Search for the cell housing the specified text and yield its [X, Y] center coordinate. 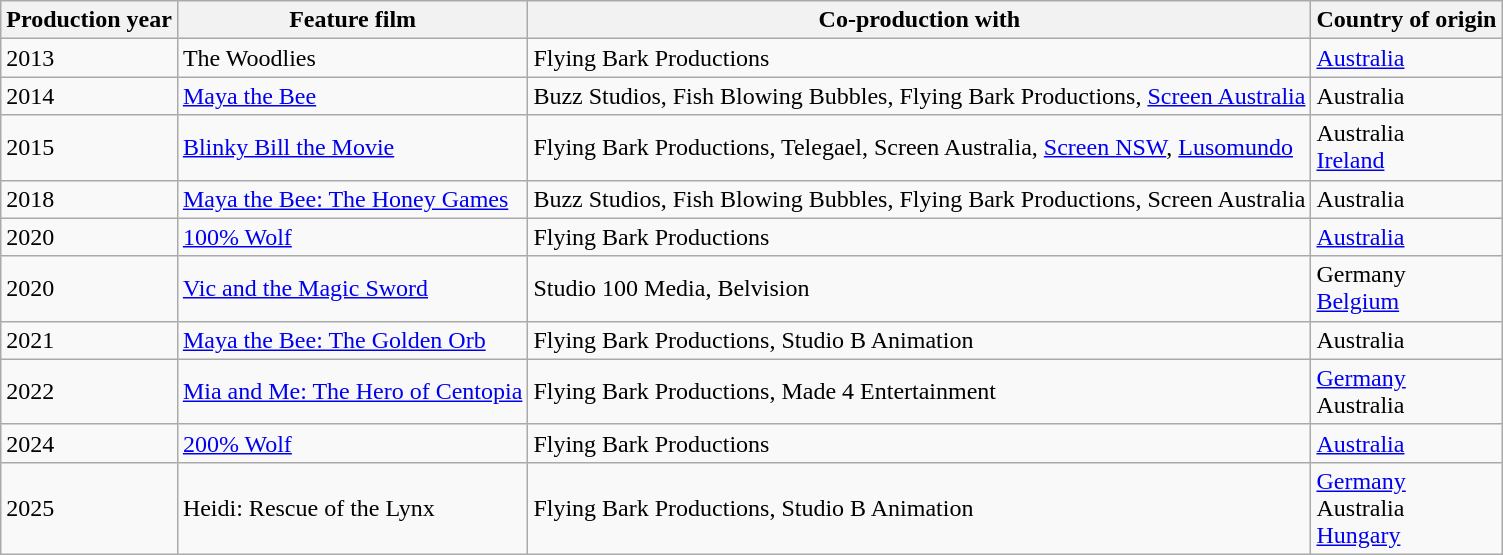
Maya the Bee [352, 96]
2022 [90, 392]
GermanyAustraliaHungary [1406, 508]
Flying Bark Productions, Made 4 Entertainment [920, 392]
Flying Bark Productions, Telegael, Screen Australia, Screen NSW, Lusomundo [920, 148]
2018 [90, 199]
Maya the Bee: The Golden Orb [352, 340]
100% Wolf [352, 237]
2015 [90, 148]
200% Wolf [352, 443]
GermanyAustralia [1406, 392]
The Woodlies [352, 58]
GermanyBelgium [1406, 288]
Maya the Bee: The Honey Games [352, 199]
Production year [90, 20]
Vic and the Magic Sword [352, 288]
2013 [90, 58]
2021 [90, 340]
AustraliaIreland [1406, 148]
Feature film [352, 20]
2024 [90, 443]
Heidi: Rescue of the Lynx [352, 508]
Mia and Me: The Hero of Centopia [352, 392]
Co-production with [920, 20]
2014 [90, 96]
Blinky Bill the Movie [352, 148]
Country of origin [1406, 20]
Studio 100 Media, Belvision [920, 288]
2025 [90, 508]
